Scan for the cell matching the given text and deliver its (x, y) coordinate at center. 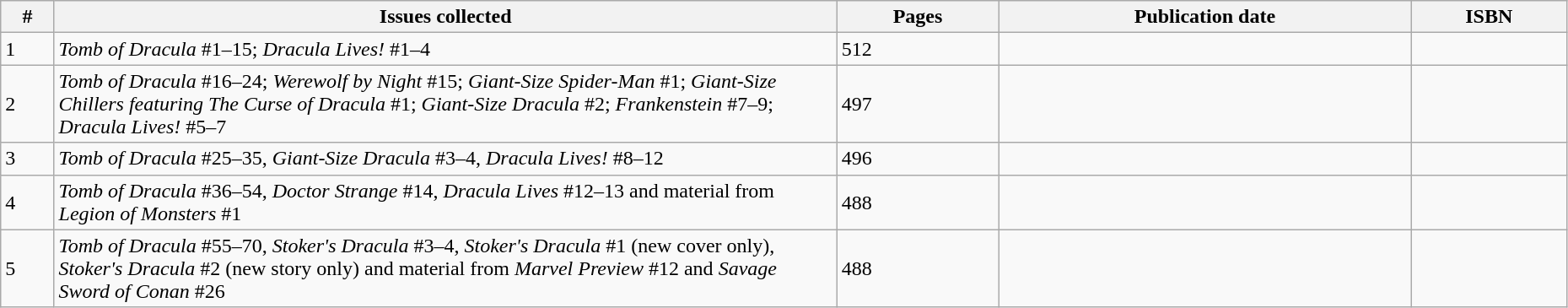
496 (918, 159)
3 (27, 159)
Publication date (1205, 17)
497 (918, 104)
Tomb of Dracula #36–54, Doctor Strange #14, Dracula Lives #12–13 and material from Legion of Monsters #1 (445, 203)
4 (27, 203)
Pages (918, 17)
512 (918, 49)
1 (27, 49)
Tomb of Dracula #1–15; Dracula Lives! #1–4 (445, 49)
# (27, 17)
ISBN (1489, 17)
Tomb of Dracula #25–35, Giant-Size Dracula #3–4, Dracula Lives! #8–12 (445, 159)
Issues collected (445, 17)
2 (27, 104)
5 (27, 268)
